Scan for the cell matching the given text and deliver its [X, Y] coordinate at center. 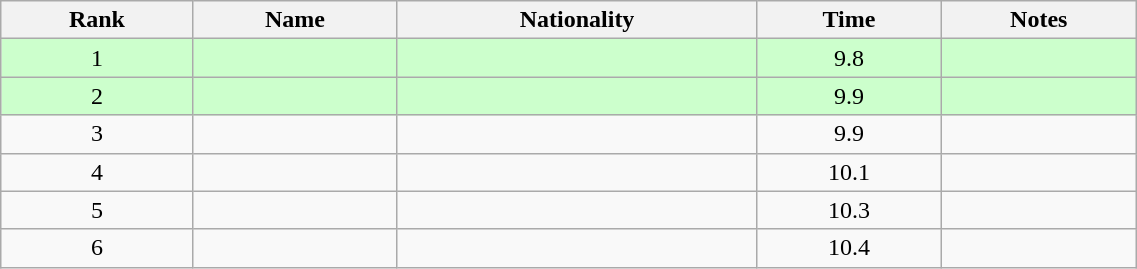
Rank [97, 20]
Name [295, 20]
9.8 [848, 58]
10.1 [848, 172]
2 [97, 96]
10.3 [848, 210]
1 [97, 58]
Nationality [578, 20]
5 [97, 210]
3 [97, 134]
6 [97, 248]
10.4 [848, 248]
Time [848, 20]
Notes [1039, 20]
4 [97, 172]
